Capture the cell that displays the provided text and extract its (x, y) central coordinate. 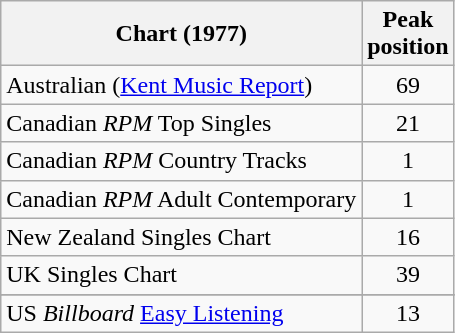
US Billboard Easy Listening (182, 313)
13 (408, 313)
Canadian RPM Adult Contemporary (182, 199)
UK Singles Chart (182, 275)
69 (408, 85)
Australian (Kent Music Report) (182, 85)
16 (408, 237)
New Zealand Singles Chart (182, 237)
Canadian RPM Country Tracks (182, 161)
Peakposition (408, 34)
Chart (1977) (182, 34)
39 (408, 275)
21 (408, 123)
Canadian RPM Top Singles (182, 123)
